For the text-containing cell, return its midpoint in [x, y] coordinate format. 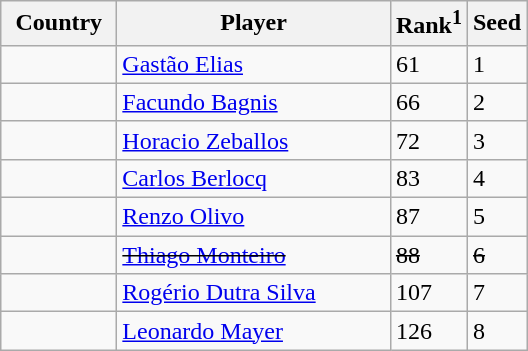
Rogério Dutra Silva [254, 293]
5 [496, 217]
Player [254, 24]
8 [496, 331]
Renzo Olivo [254, 217]
88 [428, 255]
126 [428, 331]
Carlos Berlocq [254, 178]
4 [496, 178]
Seed [496, 24]
Facundo Bagnis [254, 102]
Horacio Zeballos [254, 140]
61 [428, 64]
Leonardo Mayer [254, 331]
Thiago Monteiro [254, 255]
66 [428, 102]
1 [496, 64]
Country [59, 24]
107 [428, 293]
87 [428, 217]
72 [428, 140]
7 [496, 293]
Rank1 [428, 24]
6 [496, 255]
Gastão Elias [254, 64]
3 [496, 140]
83 [428, 178]
2 [496, 102]
